Scan for the cell matching the given text and deliver its (x, y) coordinate at center. 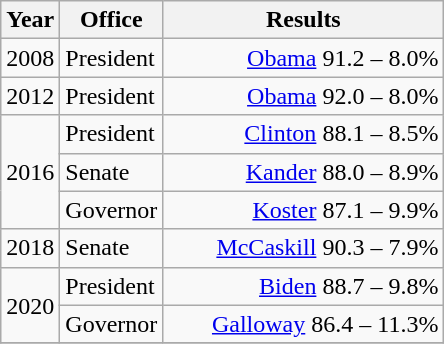
Biden 88.7 – 9.8% (304, 286)
Galloway 86.4 – 11.3% (304, 324)
Clinton 88.1 – 8.5% (304, 134)
2020 (30, 305)
Office (112, 20)
Kander 88.0 – 8.9% (304, 172)
Results (304, 20)
2012 (30, 96)
Obama 91.2 – 8.0% (304, 58)
Year (30, 20)
2016 (30, 172)
2018 (30, 248)
Koster 87.1 – 9.9% (304, 210)
2008 (30, 58)
Obama 92.0 – 8.0% (304, 96)
McCaskill 90.3 – 7.9% (304, 248)
